From the cell containing the given text, extract its center point as [X, Y] coordinate. 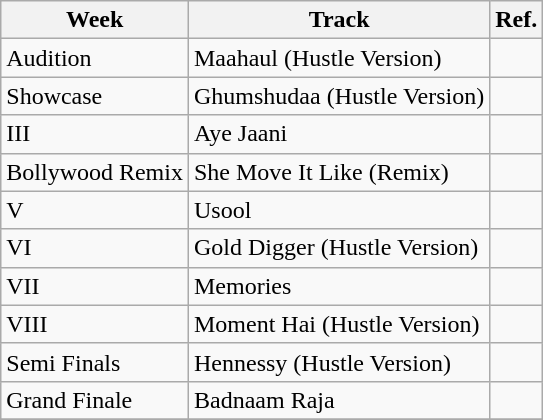
Badnaam Raja [338, 400]
Usool [338, 210]
Grand Finale [95, 400]
Memories [338, 286]
VIII [95, 324]
Aye Jaani [338, 134]
Bollywood Remix [95, 172]
VII [95, 286]
III [95, 134]
Moment Hai (Hustle Version) [338, 324]
Ghumshudaa (Hustle Version) [338, 96]
V [95, 210]
Showcase [95, 96]
Ref. [516, 20]
Track [338, 20]
Hennessy (Hustle Version) [338, 362]
Maahaul (Hustle Version) [338, 58]
VI [95, 248]
Gold Digger (Hustle Version) [338, 248]
Week [95, 20]
She Move It Like (Remix) [338, 172]
Semi Finals [95, 362]
Audition [95, 58]
